Return [x, y] of the center of cell containing provided text 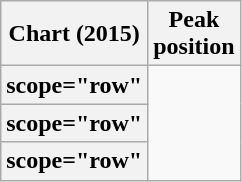
Chart (2015) [74, 34]
Peak position [194, 34]
